For the text-containing cell, return its midpoint in [X, Y] coordinate format. 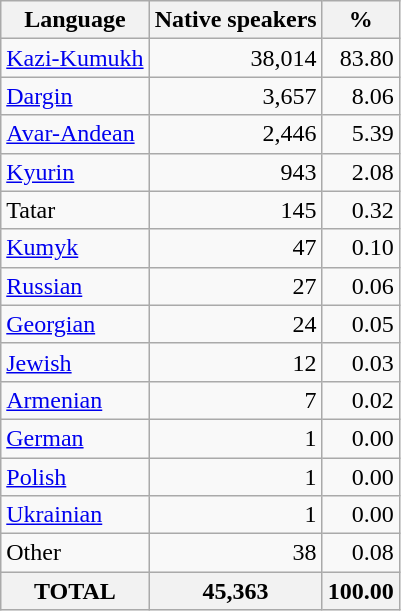
45,363 [236, 591]
Jewish [75, 362]
943 [236, 172]
German [75, 438]
47 [236, 248]
38 [236, 553]
0.06 [360, 286]
Kazi-Kumukh [75, 58]
0.32 [360, 210]
Dargin [75, 96]
0.03 [360, 362]
2,446 [236, 134]
12 [236, 362]
100.00 [360, 591]
Georgian [75, 324]
0.08 [360, 553]
5.39 [360, 134]
Other [75, 553]
Ukrainian [75, 515]
TOTAL [75, 591]
3,657 [236, 96]
24 [236, 324]
Polish [75, 477]
Avar-Andean [75, 134]
0.05 [360, 324]
Kumyk [75, 248]
83.80 [360, 58]
38,014 [236, 58]
Russian [75, 286]
0.02 [360, 400]
145 [236, 210]
2.08 [360, 172]
Native speakers [236, 20]
Kyurin [75, 172]
Armenian [75, 400]
0.10 [360, 248]
Language [75, 20]
% [360, 20]
Tatar [75, 210]
27 [236, 286]
8.06 [360, 96]
7 [236, 400]
